Provide the (x, y) coordinate of the cell's center where the given text is located.  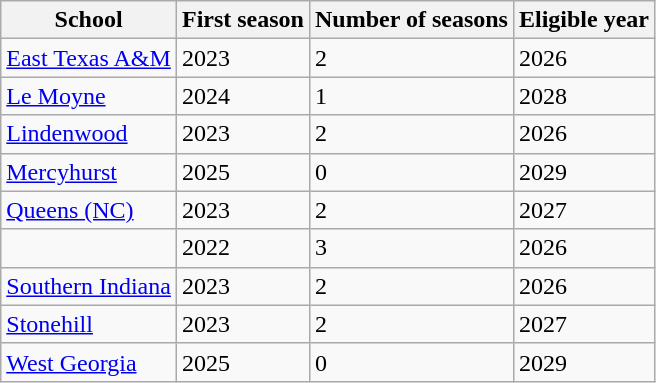
Queens (NC) (89, 210)
East Texas A&M (89, 58)
Number of seasons (411, 20)
Stonehill (89, 324)
Eligible year (584, 20)
Lindenwood (89, 134)
1 (411, 96)
3 (411, 248)
First season (242, 20)
West Georgia (89, 362)
Mercyhurst (89, 172)
Le Moyne (89, 96)
2024 (242, 96)
2022 (242, 248)
2028 (584, 96)
School (89, 20)
Southern Indiana (89, 286)
